Return [X, Y] of the center of cell containing provided text 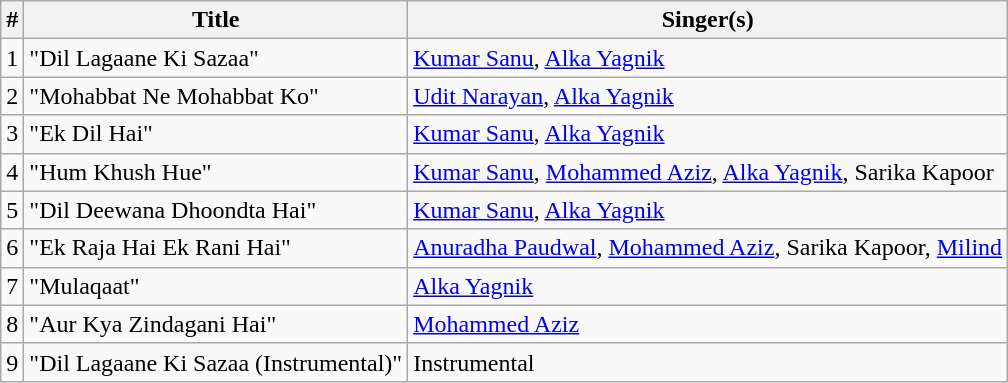
3 [12, 134]
7 [12, 286]
"Dil Lagaane Ki Sazaa (Instrumental)" [216, 362]
9 [12, 362]
Singer(s) [708, 20]
1 [12, 58]
"Dil Deewana Dhoondta Hai" [216, 210]
"Ek Dil Hai" [216, 134]
2 [12, 96]
"Hum Khush Hue" [216, 172]
"Ek Raja Hai Ek Rani Hai" [216, 248]
"Mulaqaat" [216, 286]
"Dil Lagaane Ki Sazaa" [216, 58]
4 [12, 172]
Anuradha Paudwal, Mohammed Aziz, Sarika Kapoor, Milind [708, 248]
6 [12, 248]
Udit Narayan, Alka Yagnik [708, 96]
Mohammed Aziz [708, 324]
Alka Yagnik [708, 286]
5 [12, 210]
Title [216, 20]
Instrumental [708, 362]
"Mohabbat Ne Mohabbat Ko" [216, 96]
8 [12, 324]
Kumar Sanu, Mohammed Aziz, Alka Yagnik, Sarika Kapoor [708, 172]
"Aur Kya Zindagani Hai" [216, 324]
# [12, 20]
